Detect which cell encompasses the target text, then output its (X, Y) center coordinate. 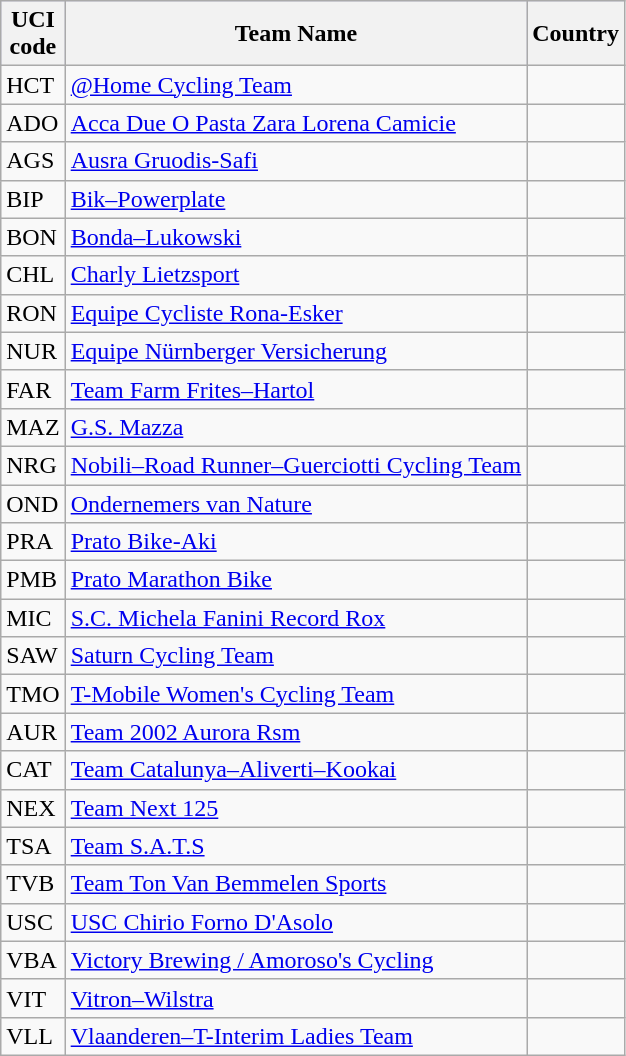
Team Name (296, 34)
CHL (33, 275)
Team Ton Van Bemmelen Sports (296, 884)
Acca Due O Pasta Zara Lorena Camicie (296, 123)
AGS (33, 161)
BIP (33, 199)
Team S.A.T.S (296, 846)
Equipe Cycliste Rona-Esker (296, 313)
SAW (33, 656)
AUR (33, 732)
Vitron–Wilstra (296, 998)
BON (33, 237)
FAR (33, 389)
Victory Brewing / Amoroso's Cycling (296, 960)
NEX (33, 808)
Team Catalunya–Aliverti–Kookai (296, 770)
OND (33, 503)
@Home Cycling Team (296, 85)
Team 2002 Aurora Rsm (296, 732)
MIC (33, 618)
NUR (33, 351)
TMO (33, 694)
Bonda–Lukowski (296, 237)
Country (576, 34)
USC (33, 922)
VBA (33, 960)
USC Chirio Forno D'Asolo (296, 922)
MAZ (33, 427)
Nobili–Road Runner–Guerciotti Cycling Team (296, 465)
Prato Bike-Aki (296, 542)
Vlaanderen–T-Interim Ladies Team (296, 1036)
PMB (33, 580)
ADO (33, 123)
Bik–Powerplate (296, 199)
Charly Lietzsport (296, 275)
Ondernemers van Nature (296, 503)
RON (33, 313)
Team Farm Frites–Hartol (296, 389)
G.S. Mazza (296, 427)
TSA (33, 846)
T-Mobile Women's Cycling Team (296, 694)
Ausra Gruodis-Safi (296, 161)
NRG (33, 465)
TVB (33, 884)
CAT (33, 770)
VIT (33, 998)
PRA (33, 542)
UCIcode (33, 34)
VLL (33, 1036)
Equipe Nürnberger Versicherung (296, 351)
Team Next 125 (296, 808)
Prato Marathon Bike (296, 580)
S.C. Michela Fanini Record Rox (296, 618)
HCT (33, 85)
Saturn Cycling Team (296, 656)
